Locate the cell with the specified text and output its [x, y] center coordinate. 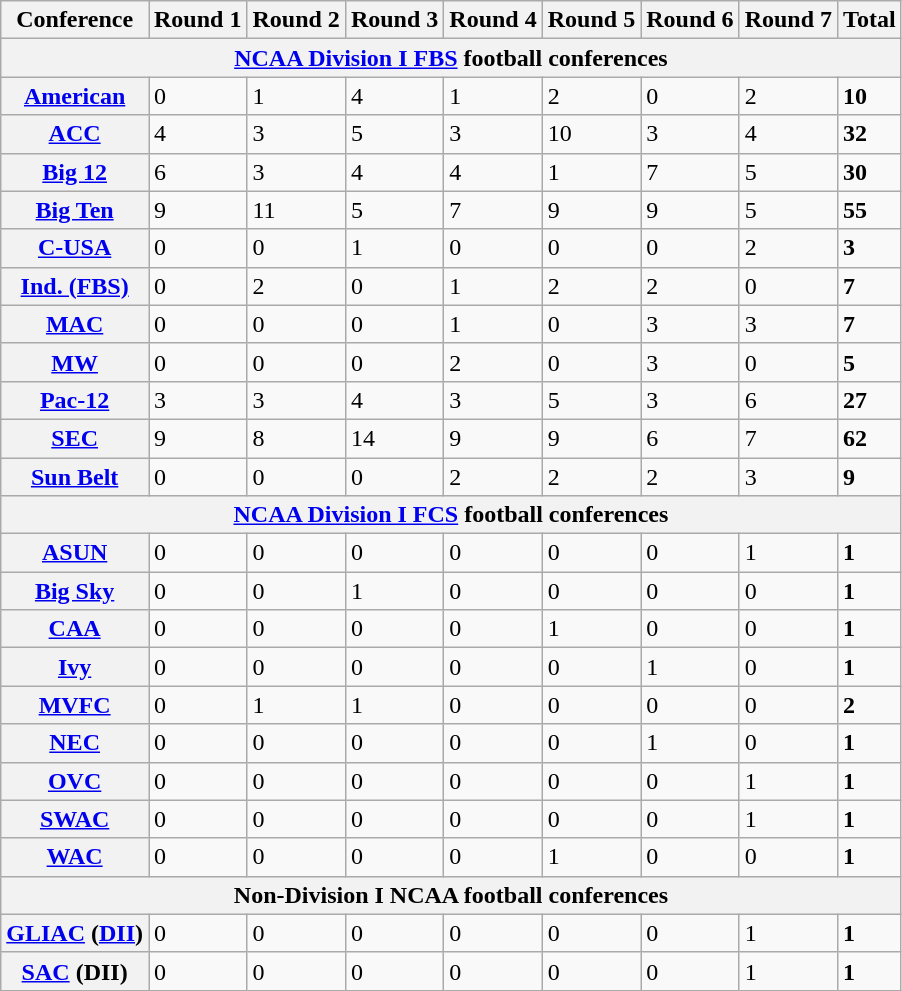
55 [870, 210]
30 [870, 172]
Round 7 [788, 20]
NCAA Division I FCS football conferences [451, 515]
SEC [75, 438]
Round 2 [296, 20]
Round 3 [394, 20]
14 [394, 438]
62 [870, 438]
Conference [75, 20]
C-USA [75, 248]
Big Ten [75, 210]
CAA [75, 629]
NCAA Division I FBS football conferences [451, 58]
27 [870, 400]
MW [75, 362]
MVFC [75, 705]
Round 1 [197, 20]
Non-Division I NCAA football conferences [451, 895]
SAC (DII) [75, 971]
Big 12 [75, 172]
WAC [75, 857]
ACC [75, 134]
Total [870, 20]
Pac-12 [75, 400]
ASUN [75, 553]
Big Sky [75, 591]
NEC [75, 743]
Ivy [75, 667]
GLIAC (DII) [75, 933]
Round 4 [493, 20]
11 [296, 210]
8 [296, 438]
OVC [75, 781]
American [75, 96]
Round 6 [690, 20]
Sun Belt [75, 477]
Round 5 [591, 20]
SWAC [75, 819]
Ind. (FBS) [75, 286]
32 [870, 134]
MAC [75, 324]
